Search for the cell housing the specified text and yield its (X, Y) center coordinate. 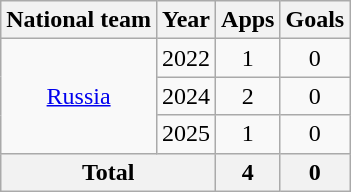
2 (248, 96)
Total (108, 172)
Goals (315, 20)
National team (79, 20)
4 (248, 172)
Apps (248, 20)
2025 (186, 134)
2022 (186, 58)
2024 (186, 96)
Year (186, 20)
Russia (79, 96)
